Return the [X, Y] coordinate for the center point of the cell that contains the specified text.  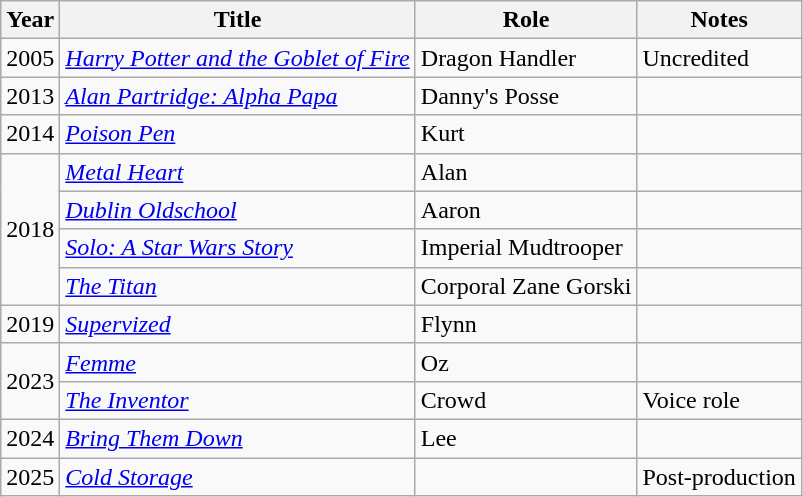
Crowd [526, 400]
Harry Potter and the Goblet of Fire [238, 58]
Post-production [719, 477]
2019 [30, 324]
Role [526, 20]
Solo: A Star Wars Story [238, 248]
Voice role [719, 400]
Year [30, 20]
2005 [30, 58]
Femme [238, 362]
2013 [30, 96]
Poison Pen [238, 134]
Flynn [526, 324]
Corporal Zane Gorski [526, 286]
Notes [719, 20]
The Inventor [238, 400]
Title [238, 20]
2023 [30, 381]
Dublin Oldschool [238, 210]
Bring Them Down [238, 438]
Uncredited [719, 58]
2014 [30, 134]
Lee [526, 438]
Dragon Handler [526, 58]
2018 [30, 229]
Supervized [238, 324]
Imperial Mudtrooper [526, 248]
Aaron [526, 210]
Alan [526, 172]
Cold Storage [238, 477]
The Titan [238, 286]
Alan Partridge: Alpha Papa [238, 96]
Kurt [526, 134]
Oz [526, 362]
2024 [30, 438]
Metal Heart [238, 172]
2025 [30, 477]
Danny's Posse [526, 96]
